Extract the (x, y) coordinate from the center of the cell holding the provided text.  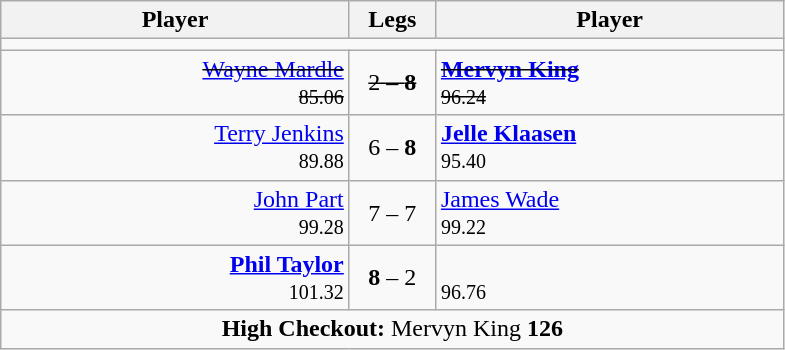
96.76 (610, 278)
Legs (392, 20)
James Wade 99.22 (610, 212)
Wayne Mardle 85.06 (176, 82)
7 – 7 (392, 212)
8 – 2 (392, 278)
Mervyn King 96.24 (610, 82)
Jelle Klaasen 95.40 (610, 148)
Phil Taylor 101.32 (176, 278)
Terry Jenkins 89.88 (176, 148)
High Checkout: Mervyn King 126 (392, 329)
John Part 99.28 (176, 212)
6 – 8 (392, 148)
2 – 8 (392, 82)
